From the cell containing the given text, extract its center point as [X, Y] coordinate. 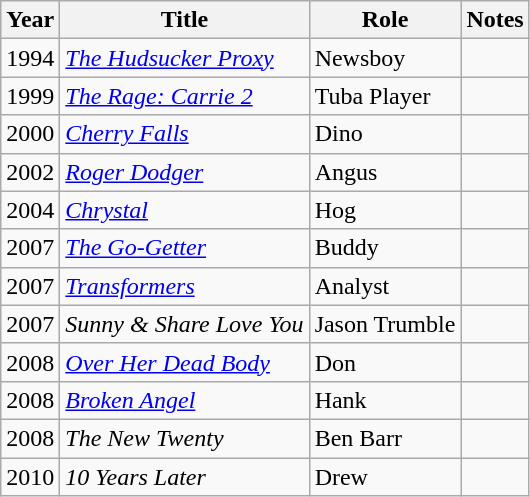
1999 [30, 96]
Notes [495, 20]
Jason Trumble [385, 324]
The Go-Getter [184, 248]
Chrystal [184, 210]
Don [385, 362]
The Hudsucker Proxy [184, 58]
1994 [30, 58]
Drew [385, 477]
Buddy [385, 248]
Cherry Falls [184, 134]
Title [184, 20]
Tuba Player [385, 96]
Hank [385, 400]
Over Her Dead Body [184, 362]
2010 [30, 477]
Newsboy [385, 58]
2002 [30, 172]
Broken Angel [184, 400]
Year [30, 20]
Angus [385, 172]
Ben Barr [385, 438]
The Rage: Carrie 2 [184, 96]
Sunny & Share Love You [184, 324]
10 Years Later [184, 477]
Analyst [385, 286]
Dino [385, 134]
Role [385, 20]
2004 [30, 210]
Transformers [184, 286]
Roger Dodger [184, 172]
2000 [30, 134]
Hog [385, 210]
The New Twenty [184, 438]
